Scan for the cell matching the given text and deliver its [x, y] coordinate at center. 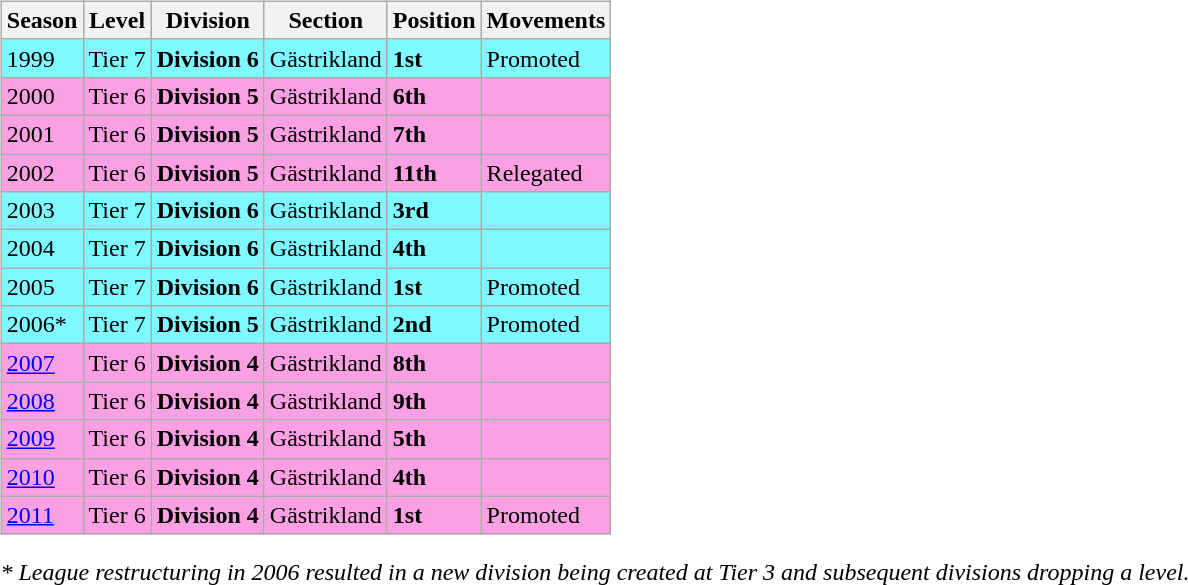
1999 [42, 58]
2003 [42, 211]
Division [208, 20]
2nd [434, 325]
2007 [42, 363]
8th [434, 363]
2005 [42, 287]
Level [117, 20]
2006* [42, 325]
2004 [42, 249]
11th [434, 173]
2002 [42, 173]
Movements [546, 20]
Relegated [546, 173]
2010 [42, 477]
Season [42, 20]
Position [434, 20]
Section [326, 20]
2009 [42, 439]
2000 [42, 96]
9th [434, 401]
5th [434, 439]
2001 [42, 134]
2011 [42, 515]
7th [434, 134]
3rd [434, 211]
6th [434, 96]
2008 [42, 401]
